Scan for the cell matching the given text and deliver its (x, y) coordinate at center. 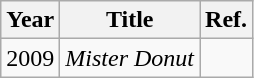
2009 (30, 58)
Title (130, 20)
Ref. (226, 20)
Mister Donut (130, 58)
Year (30, 20)
